Locate the cell with the specified text and output its (X, Y) center coordinate. 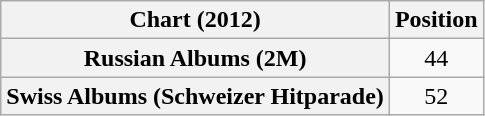
Position (436, 20)
Russian Albums (2M) (196, 58)
52 (436, 96)
44 (436, 58)
Swiss Albums (Schweizer Hitparade) (196, 96)
Chart (2012) (196, 20)
